Locate the cell with the specified text and output its (x, y) center coordinate. 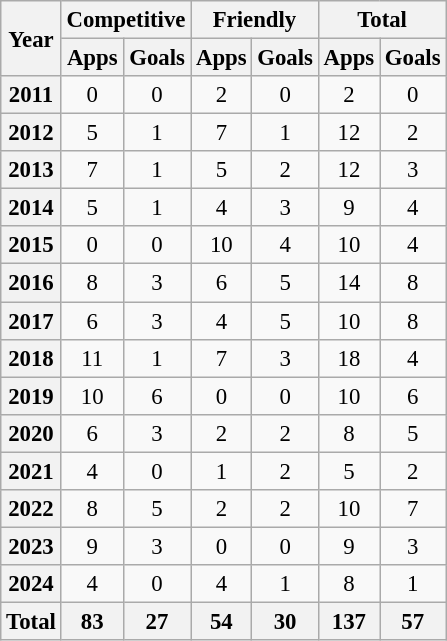
54 (222, 621)
18 (348, 358)
2016 (31, 283)
14 (348, 283)
2019 (31, 396)
2024 (31, 584)
Competitive (126, 20)
30 (285, 621)
2020 (31, 433)
2014 (31, 208)
83 (92, 621)
Year (31, 38)
Friendly (255, 20)
2022 (31, 509)
2012 (31, 133)
2017 (31, 321)
137 (348, 621)
11 (92, 358)
27 (156, 621)
2015 (31, 245)
2018 (31, 358)
57 (413, 621)
2013 (31, 170)
2023 (31, 546)
2011 (31, 95)
2021 (31, 471)
